Return (x, y) of the center of cell containing provided text 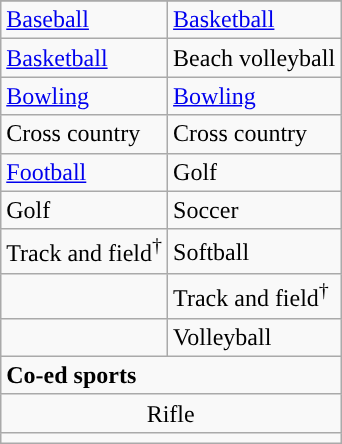
Baseball (84, 20)
Co-ed sports (171, 375)
Volleyball (254, 337)
Rifle (171, 413)
Soccer (254, 210)
Football (84, 172)
Beach volleyball (254, 58)
Softball (254, 252)
